Determine the [x, y] coordinate at the center of the cell enclosing the given text.  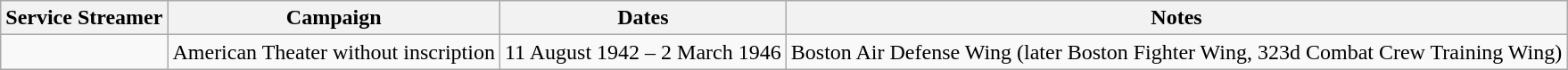
Service Streamer [84, 18]
Dates [642, 18]
American Theater without inscription [334, 52]
11 August 1942 – 2 March 1946 [642, 52]
Boston Air Defense Wing (later Boston Fighter Wing, 323d Combat Crew Training Wing) [1176, 52]
Notes [1176, 18]
Campaign [334, 18]
